Output the [x, y] coordinate of the center of the cell containing the given text.  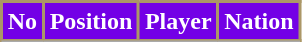
Position [90, 22]
Nation [259, 22]
Player [178, 22]
No [23, 22]
